Pinpoint the cell where the given text exists, returning its [X, Y] midpoint coordinate. 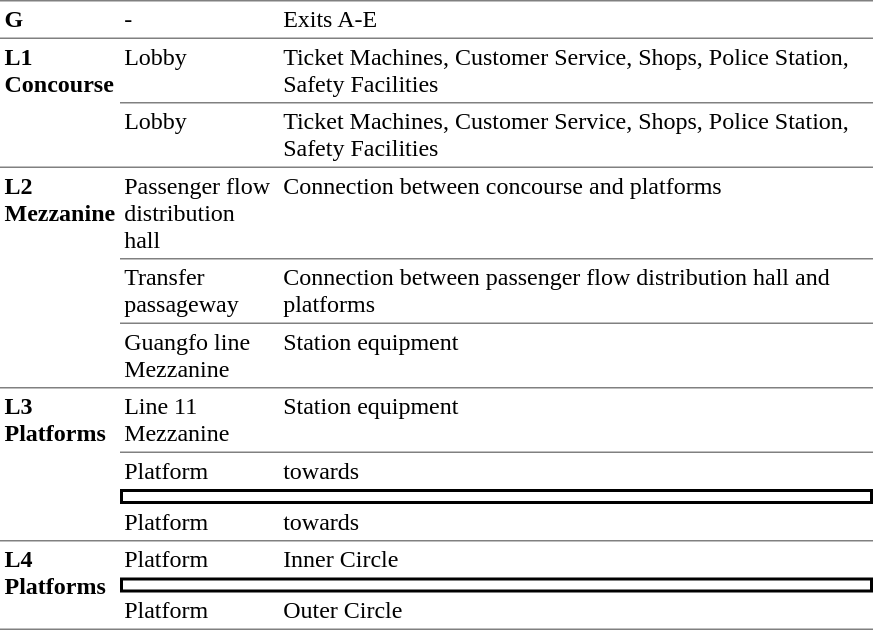
Guangfo line Mezzanine [200, 356]
Line 11 Mezzanine [200, 420]
L3Platforms [60, 464]
L1Concourse [60, 103]
- [200, 19]
Passenger flow distribution hall [200, 214]
Outer Circle [576, 611]
Connection between concourse and platforms [576, 214]
Exits A-E [576, 19]
L4 Platforms [60, 586]
Connection between passenger flow distribution hall and platforms [576, 292]
G [60, 19]
Transfer passageway [200, 292]
Inner Circle [576, 560]
L2Mezzanine [60, 278]
